Identify which cell holds the provided text, then report its (X, Y) central coordinate. 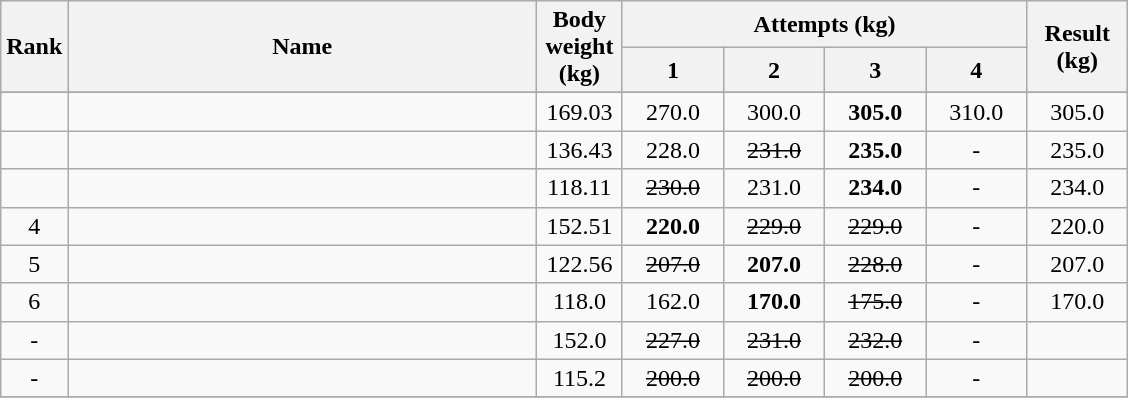
118.0 (579, 302)
6 (34, 302)
162.0 (672, 302)
300.0 (774, 112)
122.56 (579, 264)
175.0 (876, 302)
2 (774, 70)
Result (kg) (1078, 47)
136.43 (579, 150)
270.0 (672, 112)
227.0 (672, 340)
152.0 (579, 340)
5 (34, 264)
152.51 (579, 226)
115.2 (579, 378)
Name (302, 47)
Rank (34, 47)
310.0 (976, 112)
3 (876, 70)
1 (672, 70)
Attempts (kg) (824, 24)
118.11 (579, 188)
232.0 (876, 340)
230.0 (672, 188)
Body weight (kg) (579, 47)
169.03 (579, 112)
